Locate the cell with the specified text and output its (x, y) center coordinate. 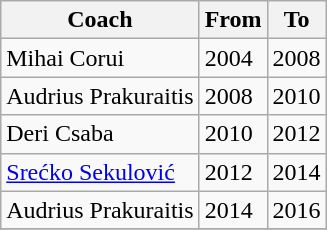
To (296, 20)
2016 (296, 210)
2004 (233, 58)
Mihai Corui (100, 58)
Coach (100, 20)
From (233, 20)
Srećko Sekulović (100, 172)
Deri Csaba (100, 134)
